Return (x, y) of the center of cell containing provided text 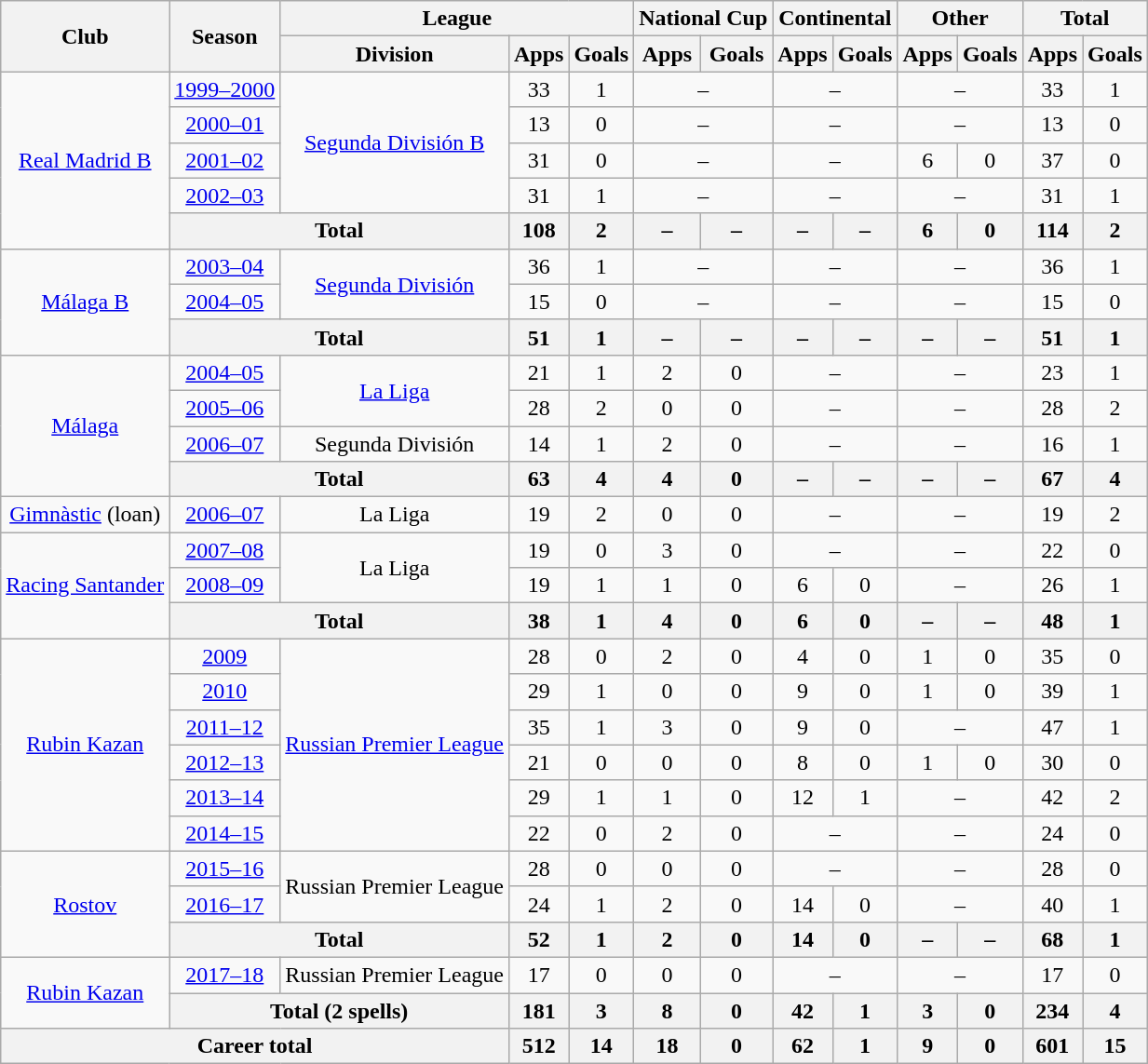
52 (538, 939)
37 (1052, 160)
2010 (225, 692)
2012–13 (225, 762)
181 (538, 1010)
Season (225, 36)
2002–03 (225, 195)
39 (1052, 692)
68 (1052, 939)
Málaga B (86, 302)
Total (2 spells) (339, 1010)
2007–08 (225, 550)
47 (1052, 727)
12 (803, 798)
16 (1052, 444)
2017–18 (225, 975)
Segunda División B (395, 142)
Rostov (86, 904)
Continental (835, 19)
2013–14 (225, 798)
2005–06 (225, 408)
2009 (225, 656)
Other (960, 19)
2014–15 (225, 833)
234 (1052, 1010)
2008–09 (225, 586)
38 (538, 621)
2016–17 (225, 904)
62 (803, 1046)
2015–16 (225, 869)
2003–04 (225, 266)
114 (1052, 231)
108 (538, 231)
2001–02 (225, 160)
National Cup (704, 19)
26 (1052, 586)
23 (1052, 372)
512 (538, 1046)
Club (86, 36)
Racing Santander (86, 586)
40 (1052, 904)
Career total (255, 1046)
601 (1052, 1046)
2011–12 (225, 727)
League (457, 19)
67 (1052, 479)
2000–01 (225, 125)
Real Madrid B (86, 160)
Division (395, 54)
48 (1052, 621)
1999–2000 (225, 89)
30 (1052, 762)
18 (668, 1046)
Málaga (86, 425)
Gimnàstic (loan) (86, 515)
63 (538, 479)
